Capture the cell that displays the provided text and extract its [X, Y] central coordinate. 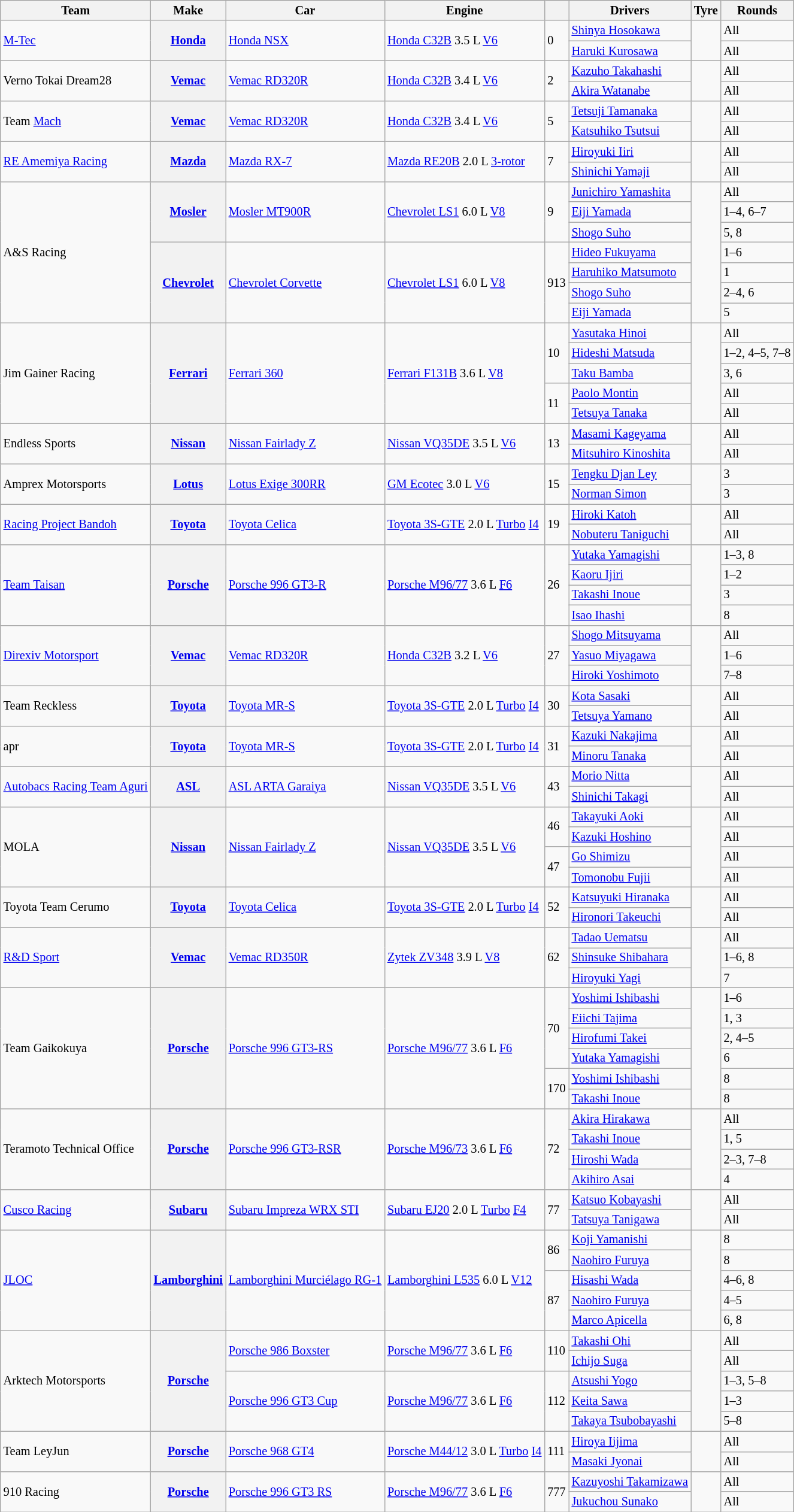
Katsuo Kobayashi [630, 1199]
1–2 [757, 575]
47 [556, 867]
Subaru Impreza WRX STI [305, 1210]
Direxiv Motorsport [75, 655]
1, 5 [757, 1139]
Mitsuhiro Kinoshita [630, 454]
Amprex Motorsports [75, 484]
13 [556, 443]
Mazda RX-7 [305, 162]
777 [556, 1491]
Shinichi Yamaji [630, 172]
Porsche 996 GT3 Cup [305, 1401]
1–3, 8 [757, 554]
Taku Bamba [630, 373]
Akira Watanabe [630, 91]
ASL [188, 786]
110 [556, 1351]
2–4, 6 [757, 293]
Mazda RE20B 2.0 L 3-rotor [465, 162]
19 [556, 525]
Koji Yamanishi [630, 1240]
Tomonobu Fujii [630, 877]
87 [556, 1301]
Yasutaka Hinoi [630, 333]
Hiroyuki Iiri [630, 151]
Nobuteru Taniguchi [630, 534]
MOLA [75, 847]
Hiroya Iijima [630, 1441]
Yasuo Miyagawa [630, 655]
Lotus Exige 300RR [305, 484]
Drivers [630, 10]
Tetsuji Tamanaka [630, 111]
86 [556, 1249]
Chevrolet Corvette [305, 283]
Honda C32B 3.5 L V6 [465, 41]
Shogo Mitsuyama [630, 635]
0 [556, 41]
Subaru [188, 1210]
Eiichi Tajima [630, 1018]
Tengku Djan Ley [630, 474]
77 [556, 1210]
72 [556, 1149]
1, 3 [757, 1018]
Team [75, 10]
Takayuki Aoki [630, 817]
Tatsuya Tanigawa [630, 1220]
3, 6 [757, 373]
Katsuhiko Tsutsui [630, 131]
9 [556, 212]
Norman Simon [630, 494]
Junichiro Yamashita [630, 192]
Arktech Motorsports [75, 1381]
Ferrari [188, 373]
Team Taisan [75, 584]
Hiroki Katoh [630, 514]
Akihiro Asai [630, 1179]
Car [305, 10]
Engine [465, 10]
62 [556, 958]
Porsche M44/12 3.0 L Turbo I4 [465, 1452]
Teramoto Technical Office [75, 1149]
Shinichi Takagi [630, 796]
7–8 [757, 675]
6 [757, 1058]
5–8 [757, 1421]
Porsche 996 GT3-R [305, 584]
910 Racing [75, 1491]
Autobacs Racing Team Aguri [75, 786]
Hisashi Wada [630, 1280]
Kota Sasaki [630, 696]
Minoru Tanaka [630, 756]
Ferrari F131B 3.6 L V8 [465, 373]
Kazuyoshi Takamizawa [630, 1481]
ASL ARTA Garaiya [305, 786]
Cusco Racing [75, 1210]
Kazuki Hoshino [630, 837]
Haruhiko Matsumoto [630, 272]
46 [556, 826]
Keita Sawa [630, 1401]
4 [757, 1179]
Subaru EJ20 2.0 L Turbo F4 [465, 1210]
Shinya Hosokawa [630, 31]
Kaoru Ijiri [630, 575]
Tetsuya Yamano [630, 716]
Tyre [706, 10]
Kazuki Nakajima [630, 736]
A&S Racing [75, 252]
4–5 [757, 1300]
Porsche 996 GT3-RSR [305, 1149]
4–6, 8 [757, 1280]
Lamborghini L535 6.0 L V12 [465, 1280]
Kazuho Takahashi [630, 71]
Endless Sports [75, 443]
26 [556, 584]
Takaya Tsubobayashi [630, 1421]
Akira Hirakawa [630, 1119]
112 [556, 1401]
30 [556, 705]
Toyota Team Cerumo [75, 907]
2–3, 7–8 [757, 1159]
Atsushi Yogo [630, 1381]
Hiroki Yoshimoto [630, 675]
31 [556, 746]
Racing Project Bandoh [75, 525]
Katsuyuki Hiranaka [630, 897]
Hideo Fukuyama [630, 252]
Zytek ZV348 3.9 L V8 [465, 958]
Jim Gainer Racing [75, 373]
Porsche M96/73 3.6 L F6 [465, 1149]
JLOC [75, 1280]
Paolo Montin [630, 393]
Team Reckless [75, 705]
Honda C32B 3.2 L V6 [465, 655]
GM Ecotec 3.0 L V6 [465, 484]
R&D Sport [75, 958]
11 [556, 404]
Honda [188, 41]
1–3, 5–8 [757, 1381]
Morio Nitta [630, 776]
1–4, 6–7 [757, 212]
Honda NSX [305, 41]
Isao Ihashi [630, 615]
Hideshi Matsuda [630, 353]
70 [556, 1029]
52 [556, 907]
Team LeyJun [75, 1452]
Hiroyuki Yagi [630, 978]
Ichijo Suga [630, 1361]
Mosler [188, 212]
Porsche 968 GT4 [305, 1452]
Hiroshi Wada [630, 1159]
1–6, 8 [757, 958]
Lotus [188, 484]
111 [556, 1452]
RE Amemiya Racing [75, 162]
Chevrolet [188, 283]
2, 4–5 [757, 1038]
170 [556, 1089]
Takashi Ohi [630, 1341]
Tadao Uematsu [630, 938]
Tetsuya Tanaka [630, 413]
Go Shimizu [630, 857]
Masaki Jyonai [630, 1462]
Lamborghini [188, 1280]
5, 8 [757, 232]
Mazda [188, 162]
10 [556, 353]
Team Gaikokuya [75, 1049]
Hironori Takeuchi [630, 917]
Masami Kageyama [630, 434]
Ferrari 360 [305, 373]
6, 8 [757, 1320]
1–3 [757, 1401]
Hirofumi Takei [630, 1038]
Rounds [757, 10]
Verno Tokai Dream28 [75, 80]
Porsche 996 GT3-RS [305, 1049]
2 [556, 80]
Shinsuke Shibahara [630, 958]
Porsche 996 GT3 RS [305, 1491]
15 [556, 484]
Lamborghini Murciélago RG-1 [305, 1280]
1 [757, 272]
913 [556, 283]
Marco Apicella [630, 1320]
Vemac RD350R [305, 958]
Make [188, 10]
M-Tec [75, 41]
1–2, 4–5, 7–8 [757, 353]
Mosler MT900R [305, 212]
Jukuchou Sunako [630, 1502]
Haruki Kurosawa [630, 51]
Team Mach [75, 121]
27 [556, 655]
43 [556, 786]
Porsche 986 Boxster [305, 1351]
apr [75, 746]
